Pinpoint the cell where the given text exists, returning its [x, y] midpoint coordinate. 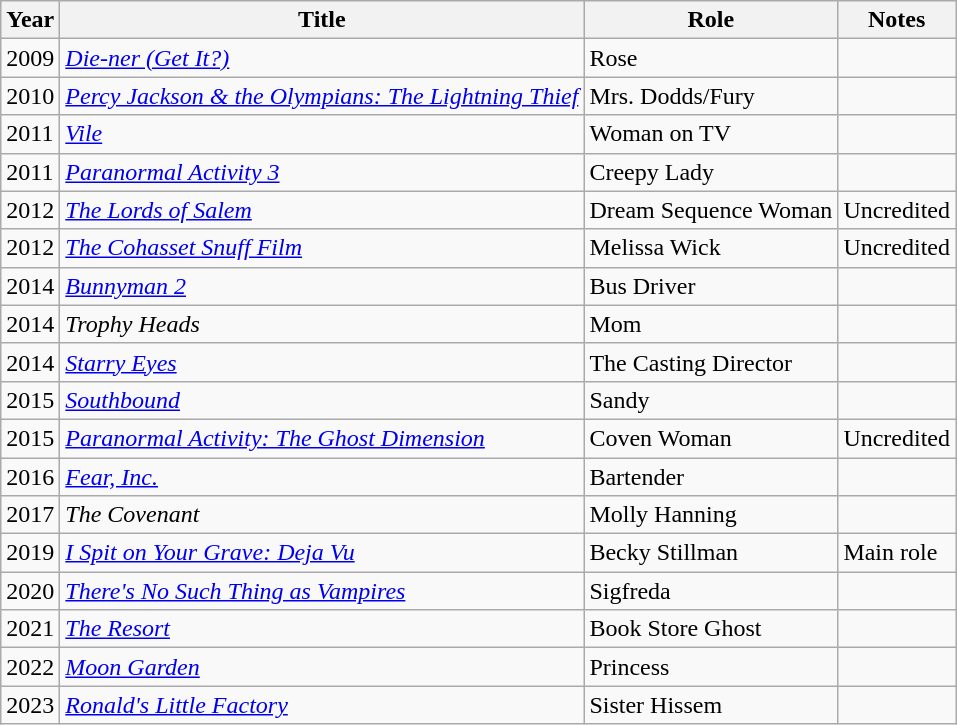
2019 [30, 553]
Becky Stillman [711, 553]
Southbound [322, 400]
The Resort [322, 629]
Paranormal Activity 3 [322, 172]
Main role [897, 553]
Role [711, 20]
Coven Woman [711, 438]
Rose [711, 58]
Title [322, 20]
2021 [30, 629]
Percy Jackson & the Olympians: The Lightning Thief [322, 96]
Sigfreda [711, 591]
Dream Sequence Woman [711, 210]
Notes [897, 20]
Mom [711, 324]
Mrs. Dodds/Fury [711, 96]
Moon Garden [322, 667]
Creepy Lady [711, 172]
2009 [30, 58]
Paranormal Activity: The Ghost Dimension [322, 438]
The Covenant [322, 515]
2022 [30, 667]
2017 [30, 515]
Ronald's Little Factory [322, 705]
Die-ner (Get It?) [322, 58]
There's No Such Thing as Vampires [322, 591]
The Lords of Salem [322, 210]
I Spit on Your Grave: Deja Vu [322, 553]
2010 [30, 96]
Vile [322, 134]
Trophy Heads [322, 324]
Melissa Wick [711, 248]
Sandy [711, 400]
The Cohasset Snuff Film [322, 248]
2020 [30, 591]
Bunnyman 2 [322, 286]
Bus Driver [711, 286]
Fear, Inc. [322, 477]
Book Store Ghost [711, 629]
Starry Eyes [322, 362]
Bartender [711, 477]
2023 [30, 705]
Princess [711, 667]
Molly Hanning [711, 515]
Year [30, 20]
Sister Hissem [711, 705]
The Casting Director [711, 362]
Woman on TV [711, 134]
2016 [30, 477]
